Identify which cell holds the provided text, then report its (x, y) central coordinate. 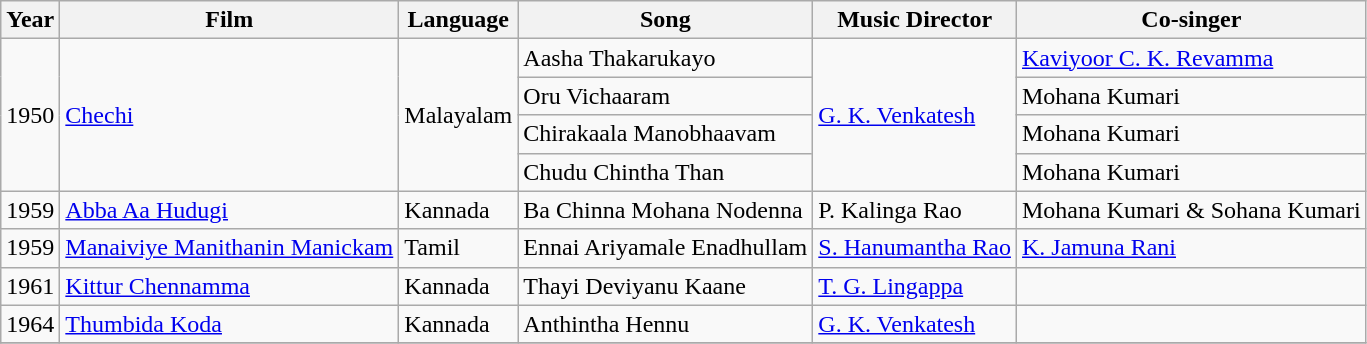
1961 (30, 286)
Kaviyoor C. K. Revamma (1191, 58)
Language (458, 20)
Tamil (458, 248)
Chirakaala Manobhaavam (666, 134)
Mohana Kumari & Sohana Kumari (1191, 210)
Thumbida Koda (230, 324)
Abba Aa Hudugi (230, 210)
S. Hanumantha Rao (915, 248)
Thayi Deviyanu Kaane (666, 286)
Chudu Chintha Than (666, 172)
Oru Vichaaram (666, 96)
Co-singer (1191, 20)
Song (666, 20)
Malayalam (458, 115)
Chechi (230, 115)
Ba Chinna Mohana Nodenna (666, 210)
T. G. Lingappa (915, 286)
Anthintha Hennu (666, 324)
Ennai Ariyamale Enadhullam (666, 248)
K. Jamuna Rani (1191, 248)
Film (230, 20)
Year (30, 20)
P. Kalinga Rao (915, 210)
Aasha Thakarukayo (666, 58)
Manaiviye Manithanin Manickam (230, 248)
1950 (30, 115)
1964 (30, 324)
Music Director (915, 20)
Kittur Chennamma (230, 286)
